Determine the (x, y) coordinate at the center of the cell enclosing the given text.  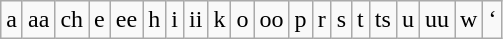
‘ (492, 20)
ts (382, 20)
u (408, 20)
ee (126, 20)
h (154, 20)
p (300, 20)
i (175, 20)
o (242, 20)
ch (72, 20)
w (469, 20)
t (361, 20)
a (12, 20)
ii (195, 20)
aa (38, 20)
e (100, 20)
uu (436, 20)
r (322, 20)
s (341, 20)
oo (272, 20)
k (220, 20)
